Output the [X, Y] coordinate of the center of the cell containing the given text.  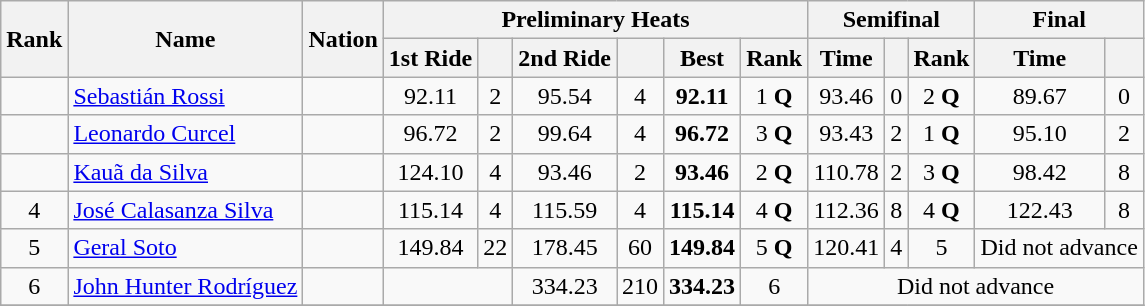
Leonardo Curcel [186, 134]
115.59 [565, 210]
210 [640, 286]
89.67 [1040, 96]
Final [1059, 20]
Name [186, 39]
Best [702, 58]
Geral Soto [186, 248]
122.43 [1040, 210]
95.10 [1040, 134]
John Hunter Rodríguez [186, 286]
Nation [343, 39]
95.54 [565, 96]
Semifinal [892, 20]
178.45 [565, 248]
Kauã da Silva [186, 172]
Preliminary Heats [595, 20]
1st Ride [430, 58]
112.36 [846, 210]
Sebastián Rossi [186, 96]
99.64 [565, 134]
José Calasanza Silva [186, 210]
2nd Ride [565, 58]
22 [496, 248]
124.10 [430, 172]
120.41 [846, 248]
110.78 [846, 172]
98.42 [1040, 172]
60 [640, 248]
5 Q [774, 248]
93.43 [846, 134]
